Extract the [x, y] coordinate from the center of the cell holding the provided text.  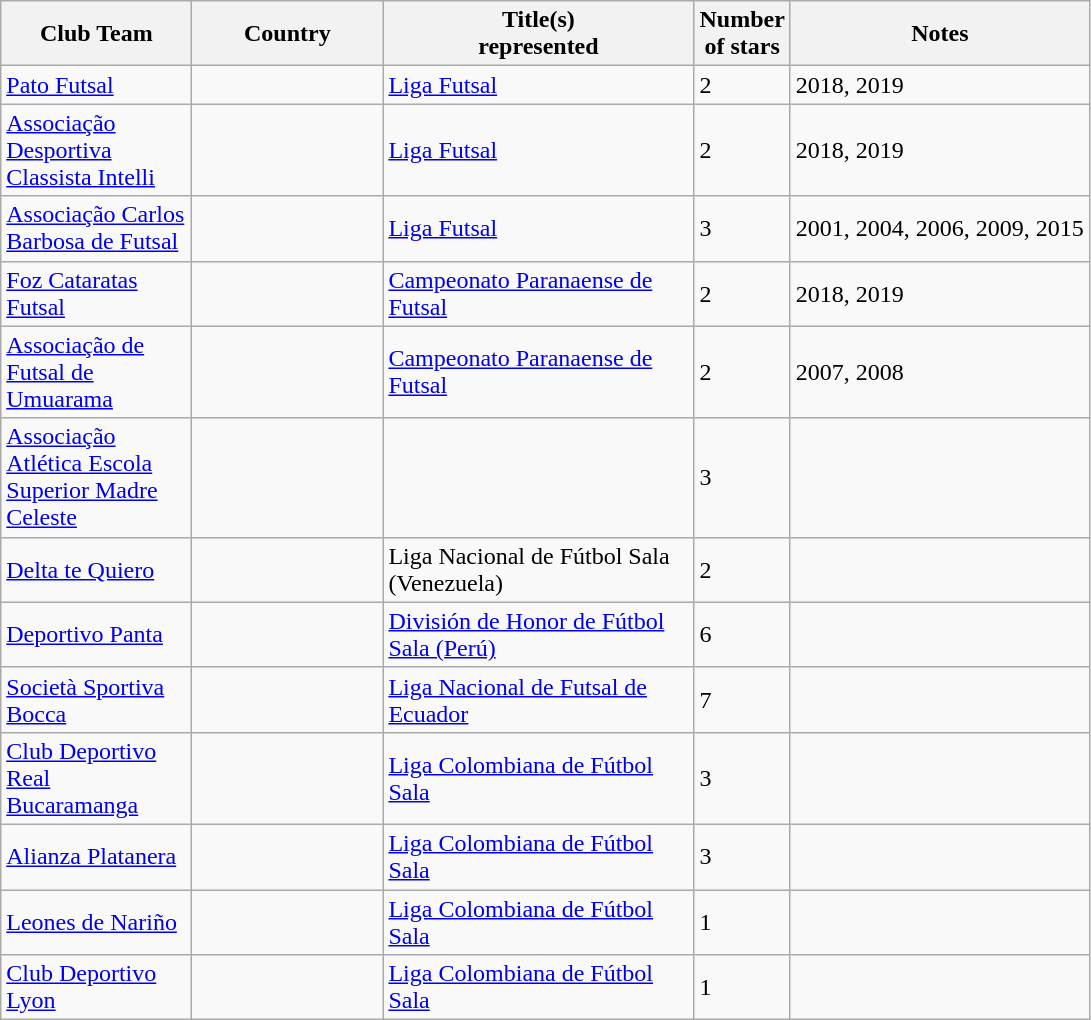
7 [742, 700]
Club Team [96, 34]
Società Sportiva Bocca [96, 700]
Liga Nacional de Futsal de Ecuador [538, 700]
Associação Atlética Escola Superior Madre Celeste [96, 478]
Title(s)represented [538, 34]
Leones de Nariño [96, 922]
Delta te Quiero [96, 570]
Club Deportivo Lyon [96, 988]
División de Honor de Fútbol Sala (Perú) [538, 634]
Liga Nacional de Fútbol Sala (Venezuela) [538, 570]
Associação Carlos Barbosa de Futsal [96, 228]
2001, 2004, 2006, 2009, 2015 [940, 228]
Pato Futsal [96, 85]
Deportivo Panta [96, 634]
Country [288, 34]
Associação Desportiva Classista Intelli [96, 150]
Associação de Futsal de Umuarama [96, 372]
Alianza Platanera [96, 856]
Notes [940, 34]
Foz Cataratas Futsal [96, 294]
Numberof stars [742, 34]
6 [742, 634]
2007, 2008 [940, 372]
Club Deportivo Real Bucaramanga [96, 778]
